Identify which cell holds the provided text, then report its [X, Y] central coordinate. 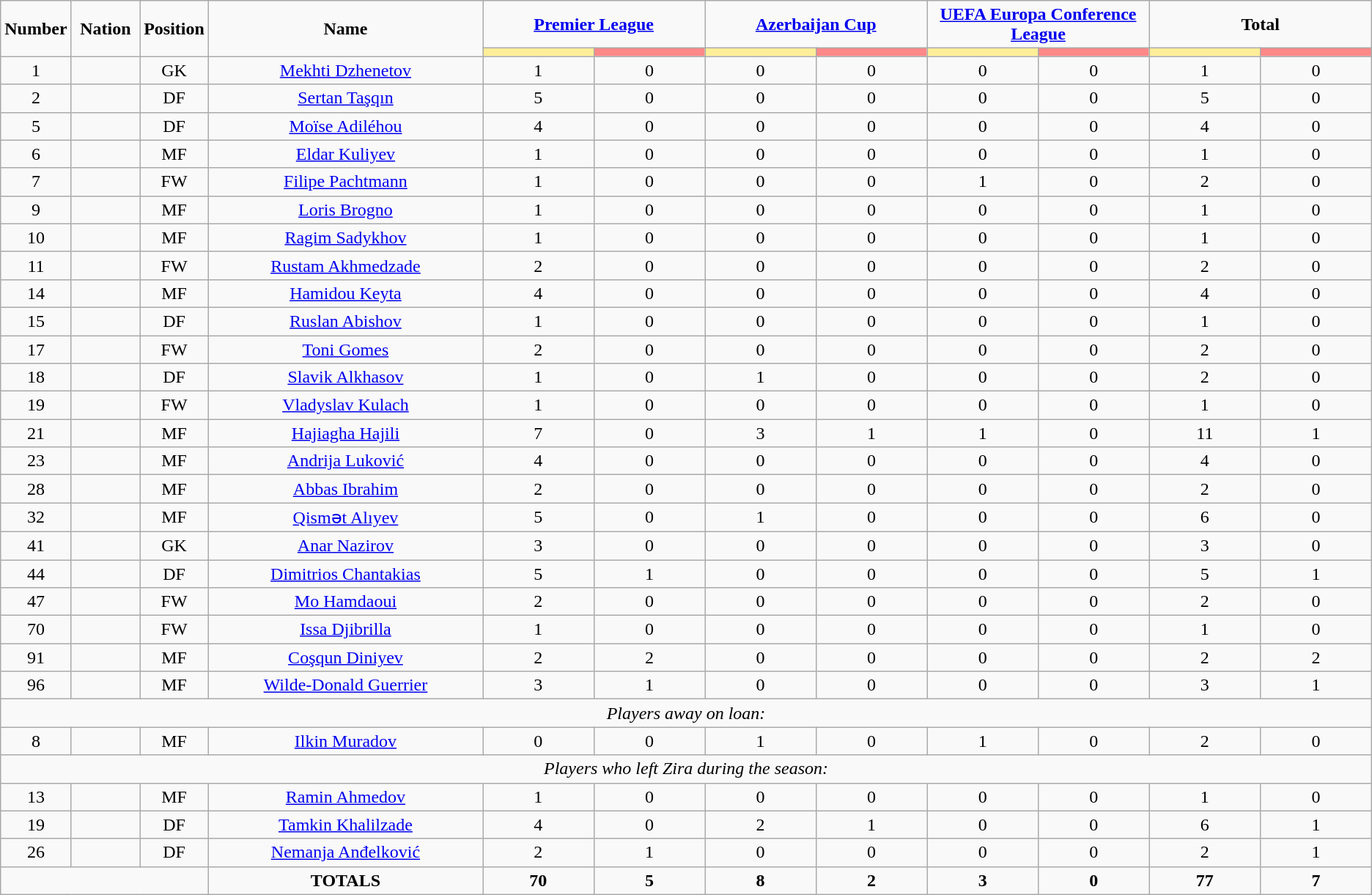
18 [36, 377]
Ruslan Abishov [345, 321]
Coşqun Diniyev [345, 658]
Players who left Zira during the season: [686, 769]
Ilkin Muradov [345, 741]
Dimitrios Chantakias [345, 574]
21 [36, 433]
28 [36, 489]
Nation [106, 29]
Hajiagha Hajili [345, 433]
Mekhti Dzhenetov [345, 70]
91 [36, 658]
Toni Gomes [345, 350]
Qismət Alıyev [345, 518]
UEFA Europa Conference League [1038, 25]
14 [36, 293]
10 [36, 237]
Total [1261, 25]
Mo Hamdaoui [345, 602]
Nemanja Anđelković [345, 852]
32 [36, 518]
Issa Djibrilla [345, 630]
Moïse Adiléhou [345, 126]
Andrija Luković [345, 461]
Eldar Kuliyev [345, 154]
Ragim Sadykhov [345, 237]
41 [36, 545]
Anar Nazirov [345, 545]
44 [36, 574]
Sertan Taşqın [345, 98]
Rustam Akhmedzade [345, 265]
23 [36, 461]
77 [1205, 880]
Loris Brogno [345, 210]
15 [36, 321]
96 [36, 685]
Azerbaijan Cup [816, 25]
47 [36, 602]
17 [36, 350]
Number [36, 29]
Hamidou Keyta [345, 293]
Players away on loan: [686, 713]
Premier League [594, 25]
Name [345, 29]
Abbas Ibrahim [345, 489]
Filipe Pachtmann [345, 182]
Wilde-Donald Guerrier [345, 685]
26 [36, 852]
TOTALS [345, 880]
Position [174, 29]
9 [36, 210]
Vladyslav Kulach [345, 405]
Ramin Ahmedov [345, 797]
Tamkin Khalilzade [345, 825]
13 [36, 797]
Slavik Alkhasov [345, 377]
